Output the [X, Y] coordinate of the center of the cell containing the given text.  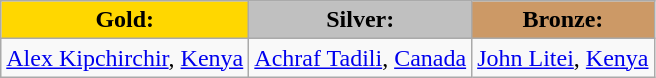
Silver: [360, 20]
John Litei, Kenya [563, 58]
Achraf Tadili, Canada [360, 58]
Alex Kipchirchir, Kenya [125, 58]
Bronze: [563, 20]
Gold: [125, 20]
